Provide the [x, y] coordinate of the cell's center where the given text is located.  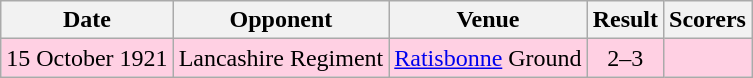
Lancashire Regiment [281, 58]
15 October 1921 [87, 58]
2–3 [625, 58]
Scorers [708, 20]
Date [87, 20]
Result [625, 20]
Opponent [281, 20]
Venue [488, 20]
Ratisbonne Ground [488, 58]
